For the text-containing cell, return its midpoint in [x, y] coordinate format. 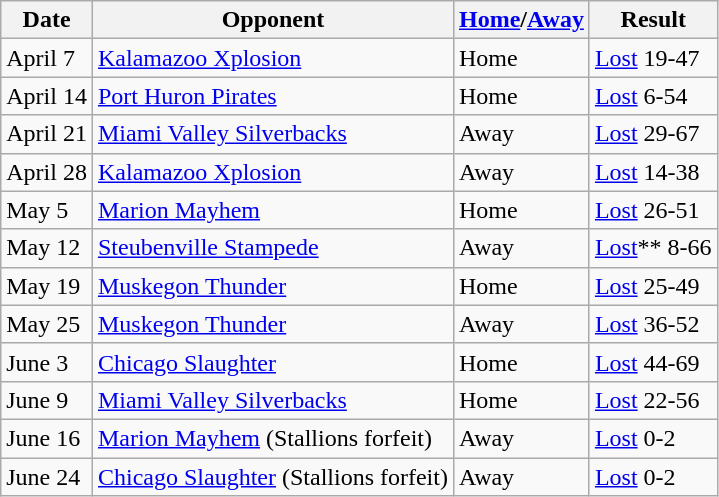
June 3 [47, 362]
Steubenville Stampede [272, 248]
Chicago Slaughter [272, 362]
Port Huron Pirates [272, 96]
Lost 36-52 [653, 324]
Lost 29-67 [653, 134]
Lost** 8-66 [653, 248]
Home/Away [521, 20]
May 5 [47, 210]
April 21 [47, 134]
June 9 [47, 400]
Lost 26-51 [653, 210]
April 14 [47, 96]
May 25 [47, 324]
Chicago Slaughter (Stallions forfeit) [272, 477]
Date [47, 20]
Opponent [272, 20]
Lost 19-47 [653, 58]
June 24 [47, 477]
Lost 14-38 [653, 172]
Result [653, 20]
May 19 [47, 286]
Lost 6-54 [653, 96]
Lost 25-49 [653, 286]
May 12 [47, 248]
Marion Mayhem [272, 210]
April 28 [47, 172]
April 7 [47, 58]
Lost 44-69 [653, 362]
June 16 [47, 438]
Lost 22-56 [653, 400]
Marion Mayhem (Stallions forfeit) [272, 438]
